Extract the (x, y) coordinate from the center of the cell holding the provided text.  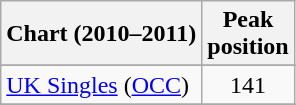
UK Singles (OCC) (102, 85)
Chart (2010–2011) (102, 34)
Peakposition (248, 34)
141 (248, 85)
